Search for the cell housing the specified text and yield its (x, y) center coordinate. 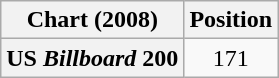
US Billboard 200 (92, 58)
171 (231, 58)
Position (231, 20)
Chart (2008) (92, 20)
